Extract the (x, y) coordinate from the center of the cell holding the provided text.  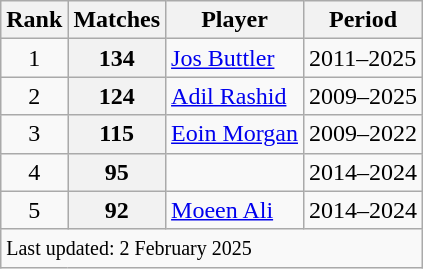
Period (364, 20)
Rank (34, 20)
3 (34, 134)
134 (117, 58)
Last updated: 2 February 2025 (212, 248)
92 (117, 210)
2009–2025 (364, 96)
4 (34, 172)
2009–2022 (364, 134)
124 (117, 96)
Matches (117, 20)
2011–2025 (364, 58)
1 (34, 58)
5 (34, 210)
Jos Buttler (235, 58)
115 (117, 134)
Moeen Ali (235, 210)
2 (34, 96)
Adil Rashid (235, 96)
95 (117, 172)
Player (235, 20)
Eoin Morgan (235, 134)
